Return the (x, y) coordinate for the center point of the cell that contains the specified text.  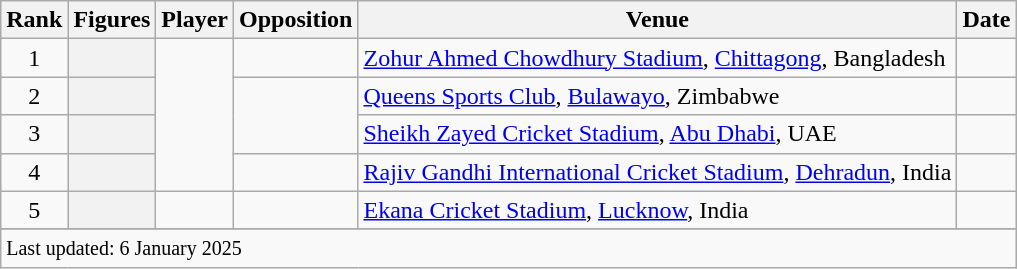
Player (195, 20)
Venue (658, 20)
Ekana Cricket Stadium, Lucknow, India (658, 210)
5 (34, 210)
2 (34, 96)
Figures (112, 20)
4 (34, 172)
Opposition (296, 20)
3 (34, 134)
Rank (34, 20)
Zohur Ahmed Chowdhury Stadium, Chittagong, Bangladesh (658, 58)
Rajiv Gandhi International Cricket Stadium, Dehradun, India (658, 172)
Date (986, 20)
Sheikh Zayed Cricket Stadium, Abu Dhabi, UAE (658, 134)
Last updated: 6 January 2025 (508, 248)
1 (34, 58)
Queens Sports Club, Bulawayo, Zimbabwe (658, 96)
